Locate the cell with the specified text and output its (x, y) center coordinate. 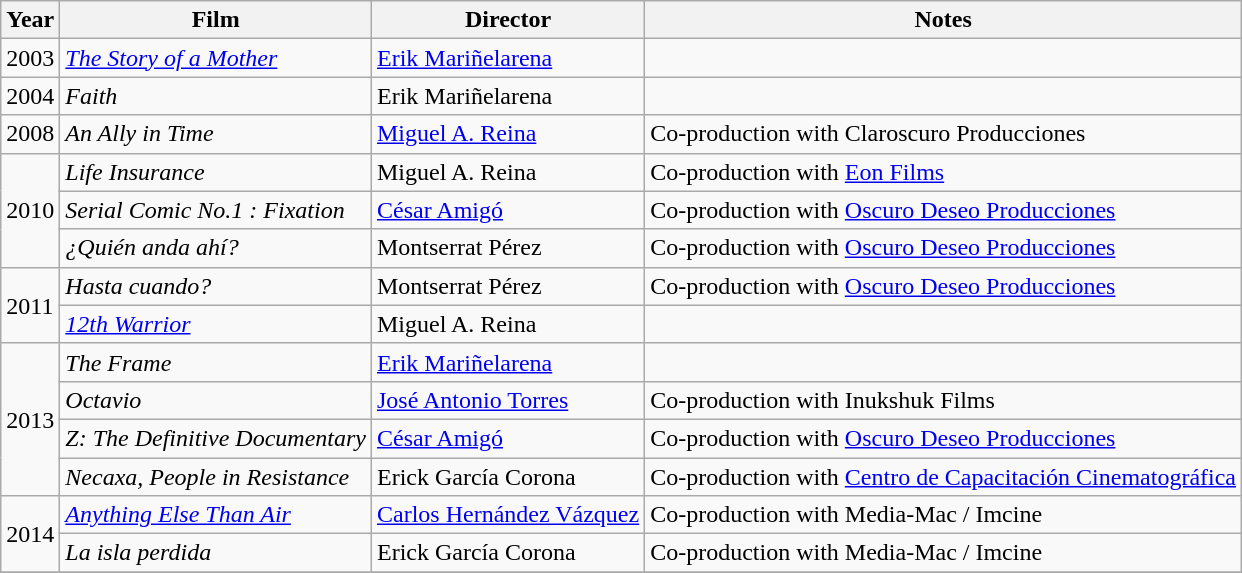
Anything Else Than Air (216, 515)
Hasta cuando? (216, 286)
Necaxa, People in Resistance (216, 477)
The Story of a Mother (216, 58)
2004 (30, 96)
Co-production with Claroscuro Producciones (944, 134)
José Antonio Torres (508, 400)
An Ally in Time (216, 134)
Film (216, 20)
Co-production with Inukshuk Films (944, 400)
2010 (30, 210)
Life Insurance (216, 172)
Serial Comic No.1 : Fixation (216, 210)
2003 (30, 58)
2011 (30, 305)
Director (508, 20)
La isla perdida (216, 553)
Faith (216, 96)
2014 (30, 534)
Carlos Hernández Vázquez (508, 515)
¿Quién anda ahí? (216, 248)
Z: The Definitive Documentary (216, 438)
Year (30, 20)
Notes (944, 20)
Co-production with Eon Films (944, 172)
Octavio (216, 400)
2013 (30, 419)
12th Warrior (216, 324)
Co-production with Centro de Capacitación Cinematográfica (944, 477)
2008 (30, 134)
The Frame (216, 362)
